Search for the cell housing the specified text and yield its (X, Y) center coordinate. 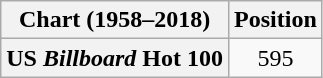
Chart (1958–2018) (115, 20)
595 (276, 58)
Position (276, 20)
US Billboard Hot 100 (115, 58)
